Find where the given text appears and provide that cell's center as (X, Y) coordinate. 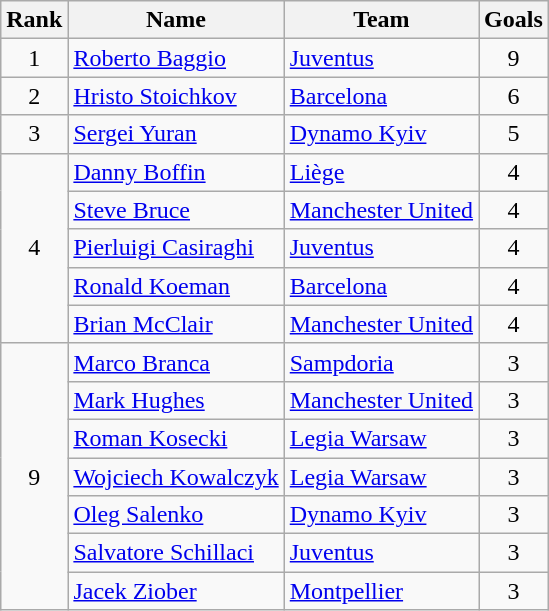
2 (34, 96)
Marco Branca (176, 362)
Roman Kosecki (176, 438)
1 (34, 58)
Pierluigi Casiraghi (176, 248)
Wojciech Kowalczyk (176, 477)
6 (514, 96)
5 (514, 134)
Hristo Stoichkov (176, 96)
Salvatore Schillaci (176, 553)
Goals (514, 20)
Liège (381, 172)
Oleg Salenko (176, 515)
Steve Bruce (176, 210)
Danny Boffin (176, 172)
Rank (34, 20)
Brian McClair (176, 324)
Mark Hughes (176, 400)
Sampdoria (381, 362)
Montpellier (381, 591)
Jacek Ziober (176, 591)
Ronald Koeman (176, 286)
Name (176, 20)
Sergei Yuran (176, 134)
Team (381, 20)
Roberto Baggio (176, 58)
